Scan for the cell matching the given text and deliver its (X, Y) coordinate at center. 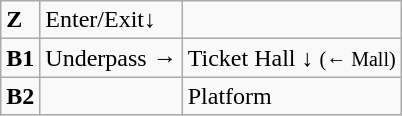
Platform (292, 96)
Enter/Exit↓ (111, 20)
B2 (20, 96)
B1 (20, 58)
Ticket Hall ↓ (← Mall) (292, 58)
Z (20, 20)
Underpass → (111, 58)
